Locate the cell with the specified text and output its [x, y] center coordinate. 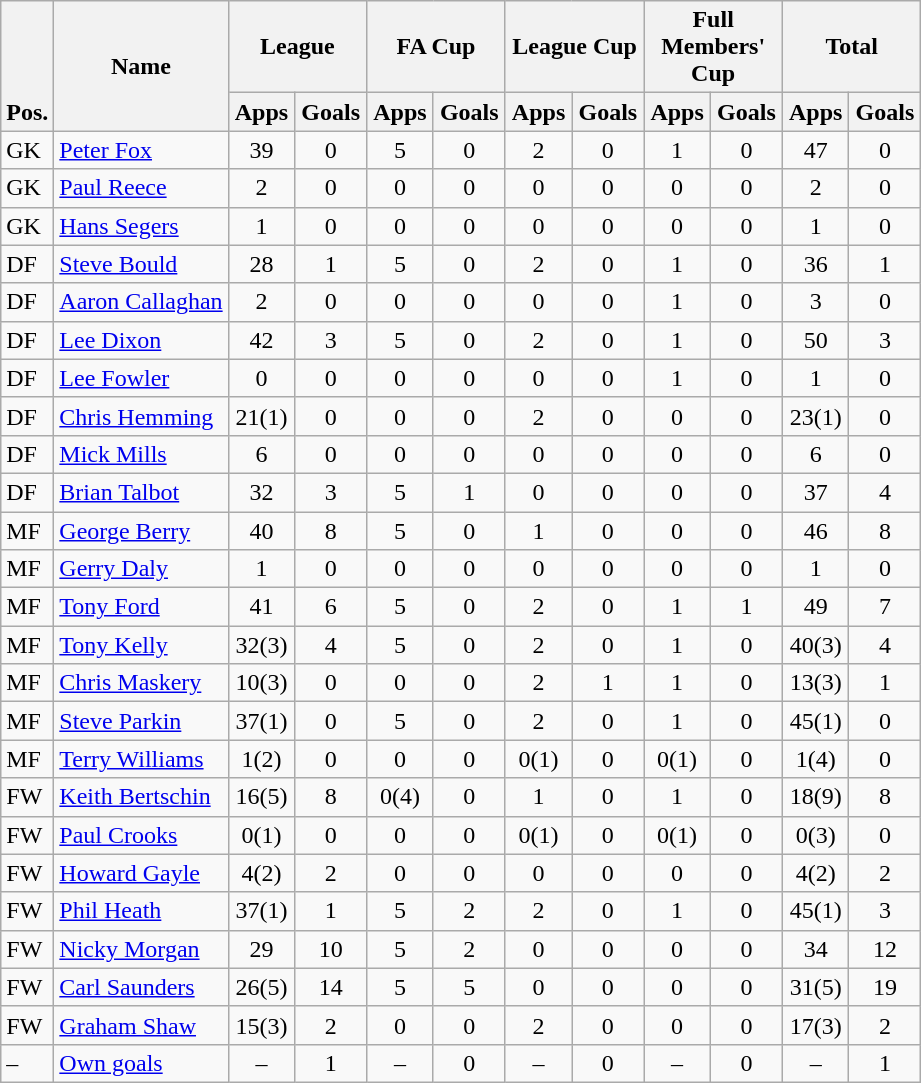
Phil Heath [141, 911]
League Cup [574, 47]
0(4) [400, 797]
Keith Bertschin [141, 797]
19 [885, 987]
Carl Saunders [141, 987]
Lee Dixon [141, 340]
Chris Maskery [141, 683]
League [298, 47]
Mick Mills [141, 454]
28 [262, 264]
Paul Reece [141, 188]
32(3) [262, 645]
0(3) [816, 835]
29 [262, 949]
Name [141, 66]
13(3) [816, 683]
Total [852, 47]
1(4) [816, 759]
40(3) [816, 645]
49 [816, 607]
40 [262, 531]
23(1) [816, 416]
34 [816, 949]
Graham Shaw [141, 1025]
37 [816, 492]
10 [331, 949]
46 [816, 531]
39 [262, 150]
Peter Fox [141, 150]
Lee Fowler [141, 378]
Brian Talbot [141, 492]
Chris Hemming [141, 416]
Gerry Daly [141, 569]
36 [816, 264]
32 [262, 492]
Nicky Morgan [141, 949]
47 [816, 150]
14 [331, 987]
Tony Kelly [141, 645]
Paul Crooks [141, 835]
15(3) [262, 1025]
Full Members' Cup [714, 47]
Terry Williams [141, 759]
18(9) [816, 797]
50 [816, 340]
FA Cup [436, 47]
Tony Ford [141, 607]
George Berry [141, 531]
41 [262, 607]
1(2) [262, 759]
Steve Bould [141, 264]
10(3) [262, 683]
26(5) [262, 987]
21(1) [262, 416]
16(5) [262, 797]
7 [885, 607]
31(5) [816, 987]
17(3) [816, 1025]
42 [262, 340]
Hans Segers [141, 226]
12 [885, 949]
Steve Parkin [141, 721]
Aaron Callaghan [141, 302]
Howard Gayle [141, 873]
Own goals [141, 1063]
Pos. [28, 66]
